Detect which cell encompasses the target text, then output its [x, y] center coordinate. 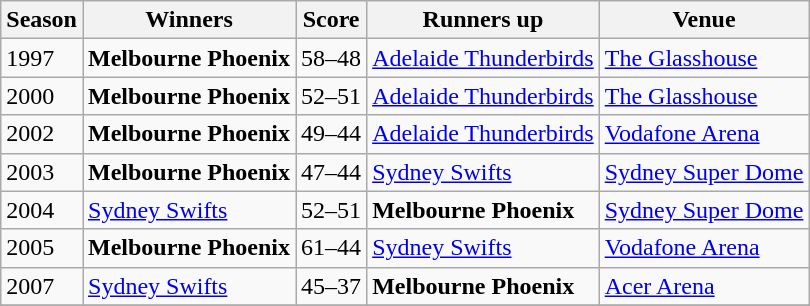
Venue [704, 20]
47–44 [332, 172]
2004 [42, 210]
Runners up [484, 20]
Winners [188, 20]
Acer Arena [704, 286]
2005 [42, 248]
45–37 [332, 286]
2002 [42, 134]
58–48 [332, 58]
2003 [42, 172]
Season [42, 20]
61–44 [332, 248]
49–44 [332, 134]
2007 [42, 286]
Score [332, 20]
1997 [42, 58]
2000 [42, 96]
